Provide the [X, Y] coordinate of the cell's center where the given text is located.  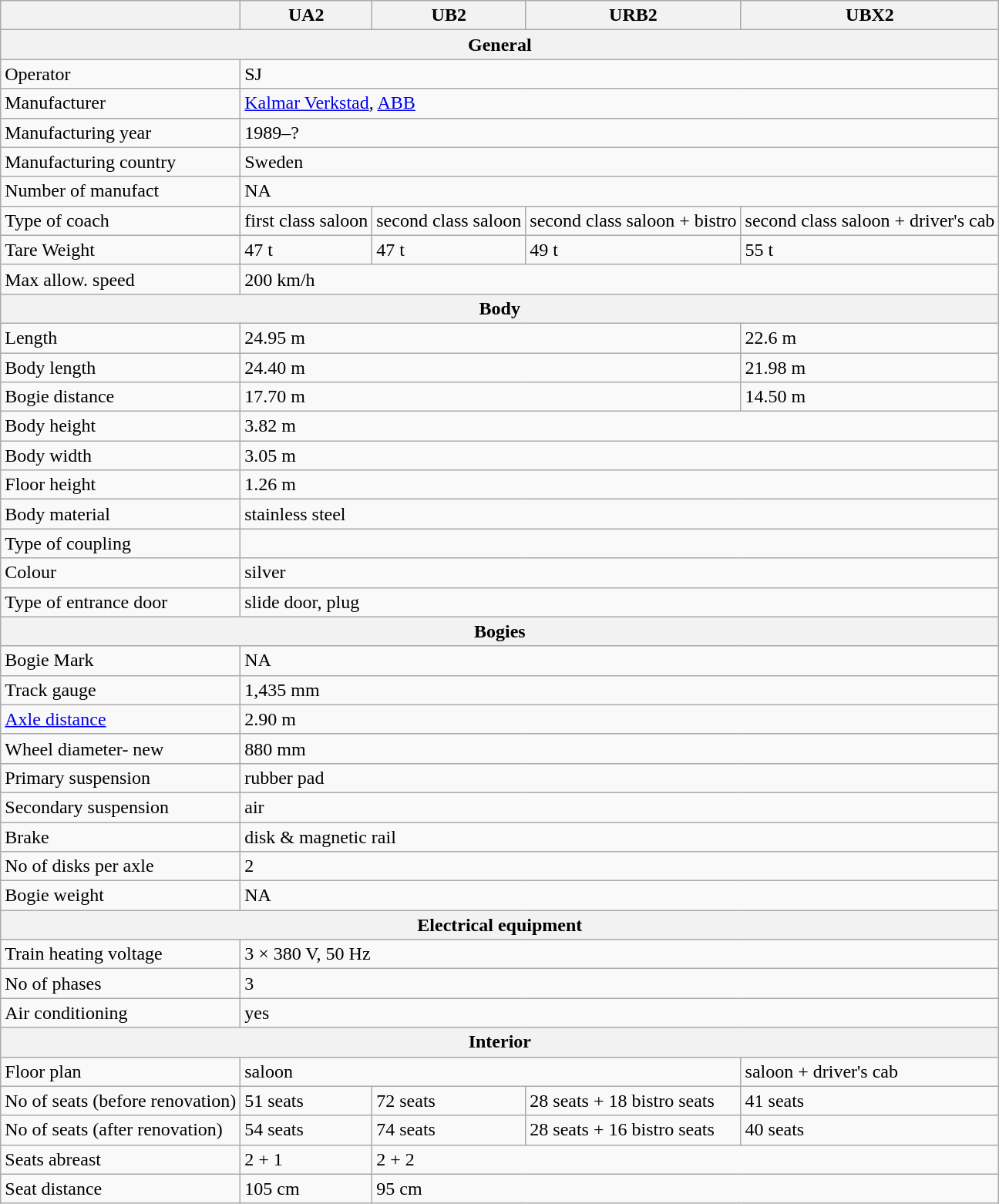
72 seats [449, 1101]
41 seats [869, 1101]
1,435 mm [620, 690]
95 cm [686, 1189]
UA2 [307, 15]
2 [620, 866]
Electrical equipment [499, 925]
14.50 m [869, 397]
UB2 [449, 15]
1.26 m [620, 485]
Train heating voltage [120, 954]
51 seats [307, 1101]
UBX2 [869, 15]
28 seats + 18 bistro seats [634, 1101]
yes [620, 1013]
first class saloon [307, 220]
General [499, 45]
No of phases [120, 984]
No of seats (after renovation) [120, 1130]
28 seats + 16 bistro seats [634, 1130]
saloon [490, 1071]
Sweden [620, 162]
Floor plan [120, 1071]
2 + 2 [686, 1159]
Bogie weight [120, 896]
Body material [120, 514]
second class saloon + bistro [634, 220]
Type of coupling [120, 543]
silver [620, 573]
slide door, plug [620, 602]
Floor height [120, 485]
Wheel diameter- new [120, 748]
55 t [869, 250]
880 mm [620, 748]
24.95 m [490, 338]
Body [499, 308]
3 × 380 V, 50 Hz [620, 954]
Bogies [499, 631]
21.98 m [869, 368]
Operator [120, 74]
Number of manufact [120, 191]
Body length [120, 368]
Manufacturing year [120, 133]
rubber pad [620, 778]
1989–? [620, 133]
second class saloon [449, 220]
Manufacturer [120, 103]
54 seats [307, 1130]
Body width [120, 456]
No of disks per axle [120, 866]
SJ [620, 74]
No of seats (before renovation) [120, 1101]
40 seats [869, 1130]
Track gauge [120, 690]
2.90 m [620, 719]
Tare Weight [120, 250]
24.40 m [490, 368]
Seat distance [120, 1189]
Body height [120, 426]
22.6 m [869, 338]
saloon + driver's cab [869, 1071]
Colour [120, 573]
Secondary suspension [120, 807]
3.05 m [620, 456]
second class saloon + driver's cab [869, 220]
Manufacturing country [120, 162]
Max allow. speed [120, 279]
Seats abreast [120, 1159]
Brake [120, 836]
disk & magnetic rail [620, 836]
3 [620, 984]
stainless steel [620, 514]
Bogie Mark [120, 661]
74 seats [449, 1130]
2 + 1 [307, 1159]
49 t [634, 250]
Bogie distance [120, 397]
Type of entrance door [120, 602]
200 km/h [620, 279]
17.70 m [490, 397]
Air conditioning [120, 1013]
air [620, 807]
Primary suspension [120, 778]
3.82 m [620, 426]
105 cm [307, 1189]
Interior [499, 1042]
URB2 [634, 15]
Kalmar Verkstad, ABB [620, 103]
Type of coach [120, 220]
Length [120, 338]
Axle distance [120, 719]
